Return (X, Y) of the center of cell containing provided text 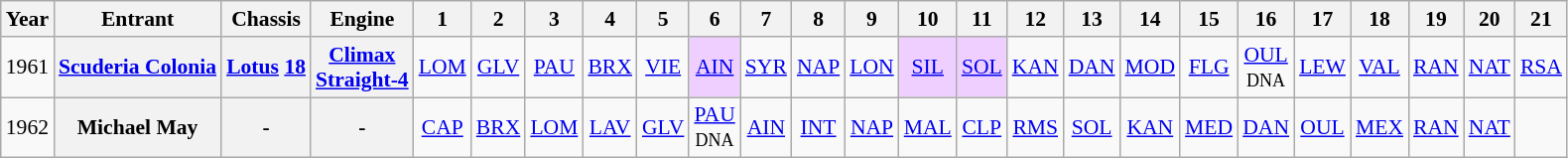
LEW (1322, 68)
3 (554, 19)
8 (818, 19)
ClimaxStraight-4 (362, 68)
CAP (443, 127)
VIE (663, 68)
Engine (362, 19)
5 (663, 19)
LAV (609, 127)
1961 (28, 68)
2 (498, 19)
19 (1436, 19)
18 (1379, 19)
15 (1209, 19)
FLG (1209, 68)
INT (818, 127)
16 (1266, 19)
Michael May (137, 127)
PAU (554, 68)
20 (1490, 19)
6 (715, 19)
PAUDNA (715, 127)
1962 (28, 127)
12 (1036, 19)
VAL (1379, 68)
SIL (928, 68)
Scuderia Colonia (137, 68)
MAL (928, 127)
10 (928, 19)
13 (1092, 19)
11 (982, 19)
CLP (982, 127)
MED (1209, 127)
OULDNA (1266, 68)
Year (28, 19)
Lotus 18 (266, 68)
7 (766, 19)
21 (1541, 19)
9 (871, 19)
14 (1151, 19)
MEX (1379, 127)
OUL (1322, 127)
RSA (1541, 68)
SYR (766, 68)
Entrant (137, 19)
LON (871, 68)
RMS (1036, 127)
17 (1322, 19)
Chassis (266, 19)
MOD (1151, 68)
4 (609, 19)
1 (443, 19)
